Output the [x, y] coordinate of the center of the cell containing the given text.  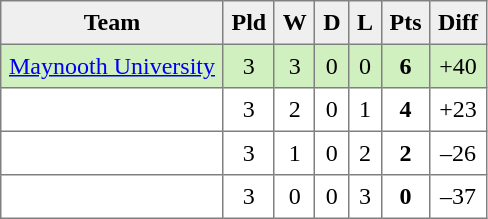
Pld [248, 23]
D [332, 23]
4 [405, 110]
+23 [458, 110]
Team [112, 23]
+40 [458, 66]
L [366, 23]
Maynooth University [112, 66]
–26 [458, 153]
W [294, 23]
Pts [405, 23]
Diff [458, 23]
–37 [458, 197]
6 [405, 66]
